Capture the cell that displays the provided text and extract its (x, y) central coordinate. 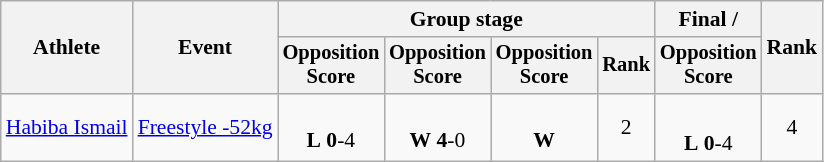
Group stage (466, 19)
Habiba Ismail (67, 128)
W (544, 128)
4 (792, 128)
Final / (708, 19)
2 (626, 128)
Athlete (67, 48)
Freestyle -52kg (206, 128)
Event (206, 48)
W 4-0 (438, 128)
